Search for the cell housing the specified text and yield its (x, y) center coordinate. 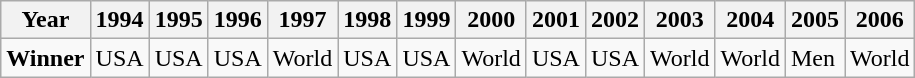
2006 (880, 20)
Year (46, 20)
1997 (302, 20)
1995 (178, 20)
Men (814, 58)
2003 (680, 20)
2000 (491, 20)
Winner (46, 58)
1994 (120, 20)
2004 (750, 20)
2001 (556, 20)
1999 (426, 20)
2005 (814, 20)
2002 (614, 20)
1998 (368, 20)
1996 (238, 20)
